Scan for the cell matching the given text and deliver its [X, Y] coordinate at center. 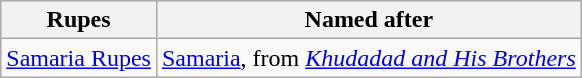
Samaria Rupes [79, 58]
Samaria, from Khudadad and His Brothers [368, 58]
Rupes [79, 20]
Named after [368, 20]
